Provide the (x, y) coordinate of the cell's center where the given text is located.  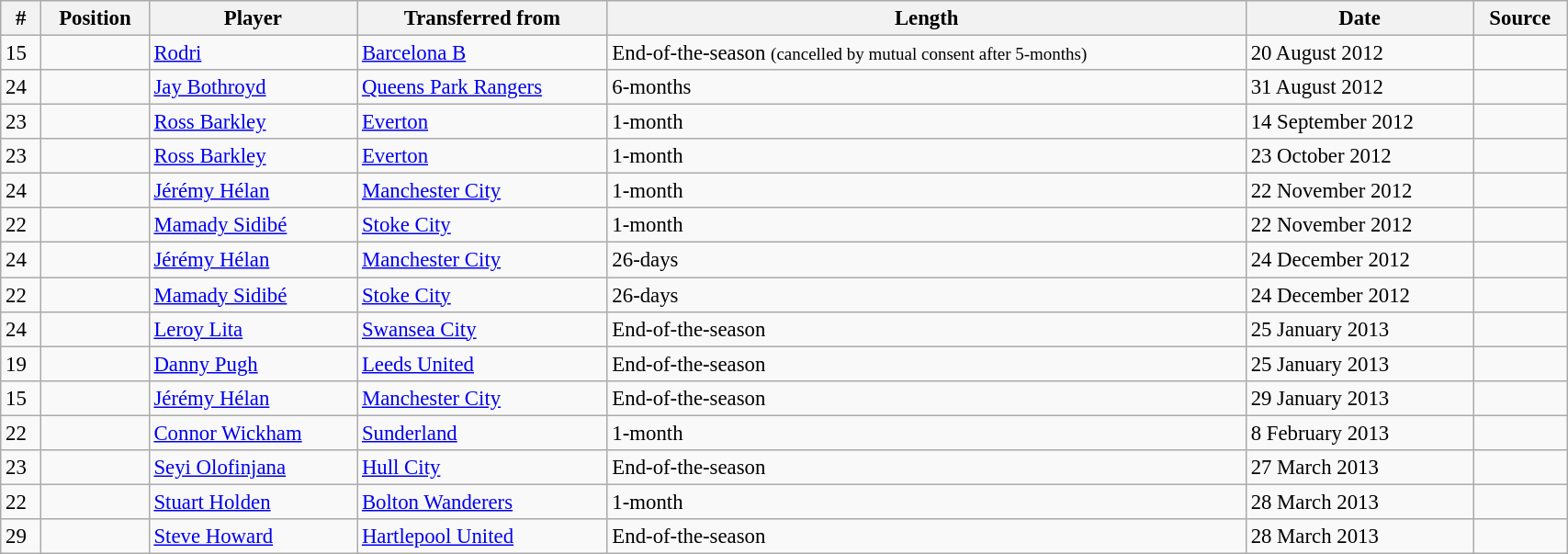
Player (253, 18)
31 August 2012 (1359, 87)
Source (1520, 18)
Rodri (253, 53)
Steve Howard (253, 537)
Jay Bothroyd (253, 87)
Date (1359, 18)
Stuart Holden (253, 502)
6-months (926, 87)
Seyi Olofinjana (253, 468)
End-of-the-season (cancelled by mutual consent after 5-months) (926, 53)
Position (96, 18)
Leeds United (482, 364)
8 February 2013 (1359, 433)
Barcelona B (482, 53)
Length (926, 18)
29 (21, 537)
Transferred from (482, 18)
20 August 2012 (1359, 53)
Sunderland (482, 433)
Hull City (482, 468)
23 October 2012 (1359, 156)
19 (21, 364)
Queens Park Rangers (482, 87)
Danny Pugh (253, 364)
29 January 2013 (1359, 398)
Leroy Lita (253, 329)
Swansea City (482, 329)
# (21, 18)
Bolton Wanderers (482, 502)
27 March 2013 (1359, 468)
Hartlepool United (482, 537)
Connor Wickham (253, 433)
14 September 2012 (1359, 122)
